Extract the [X, Y] coordinate from the center of the cell holding the provided text.  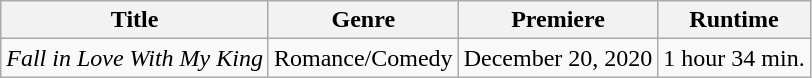
Premiere [558, 20]
Title [135, 20]
Runtime [734, 20]
Genre [363, 20]
December 20, 2020 [558, 58]
Fall in Love With My King [135, 58]
1 hour 34 min. [734, 58]
Romance/Comedy [363, 58]
